Extract the (x, y) coordinate from the center of the cell holding the provided text.  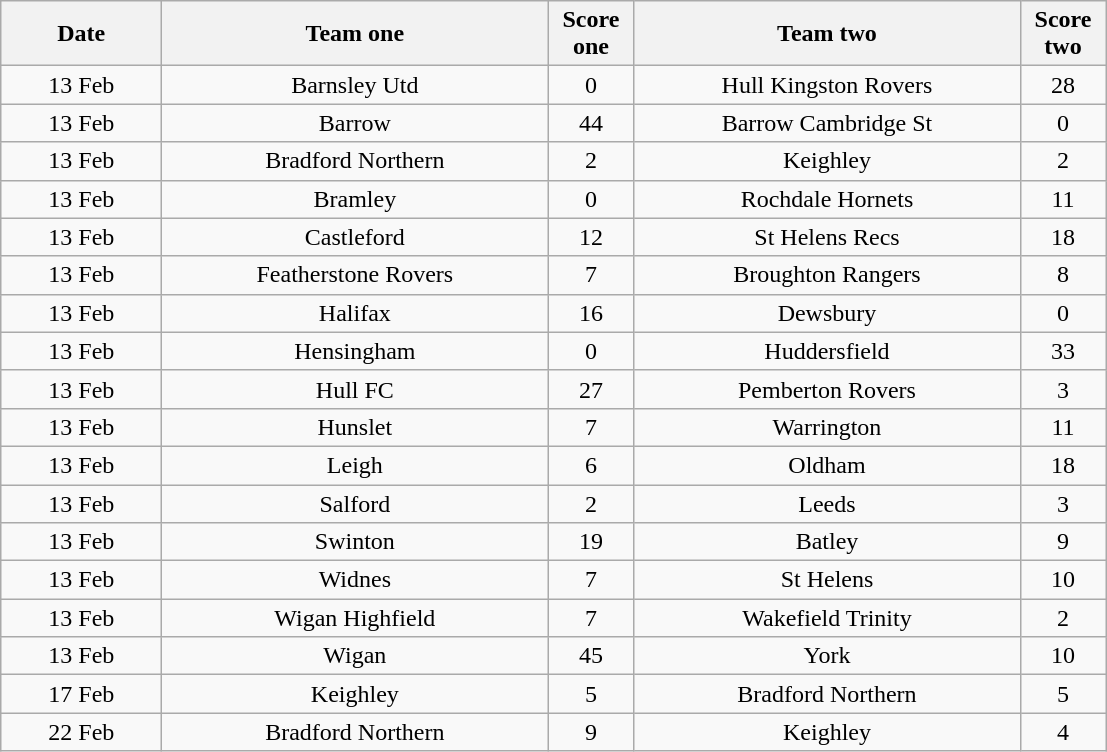
Rochdale Hornets (827, 199)
Warrington (827, 427)
12 (591, 237)
Huddersfield (827, 351)
Pemberton Rovers (827, 389)
33 (1063, 351)
Team one (355, 34)
Leigh (355, 465)
Bramley (355, 199)
Castleford (355, 237)
19 (591, 542)
Swinton (355, 542)
Wigan (355, 656)
Widnes (355, 580)
27 (591, 389)
28 (1063, 85)
St Helens (827, 580)
Oldham (827, 465)
Dewsbury (827, 313)
45 (591, 656)
Featherstone Rovers (355, 275)
Score two (1063, 34)
Batley (827, 542)
Hull Kingston Rovers (827, 85)
Hunslet (355, 427)
17 Feb (82, 694)
8 (1063, 275)
6 (591, 465)
4 (1063, 732)
Broughton Rangers (827, 275)
Barrow (355, 123)
St Helens Recs (827, 237)
Score one (591, 34)
York (827, 656)
Halifax (355, 313)
Hull FC (355, 389)
Leeds (827, 503)
44 (591, 123)
16 (591, 313)
Wigan Highfield (355, 618)
Barnsley Utd (355, 85)
Barrow Cambridge St (827, 123)
Date (82, 34)
22 Feb (82, 732)
Salford (355, 503)
Team two (827, 34)
Wakefield Trinity (827, 618)
Hensingham (355, 351)
